Return (x, y) of the center of cell containing provided text 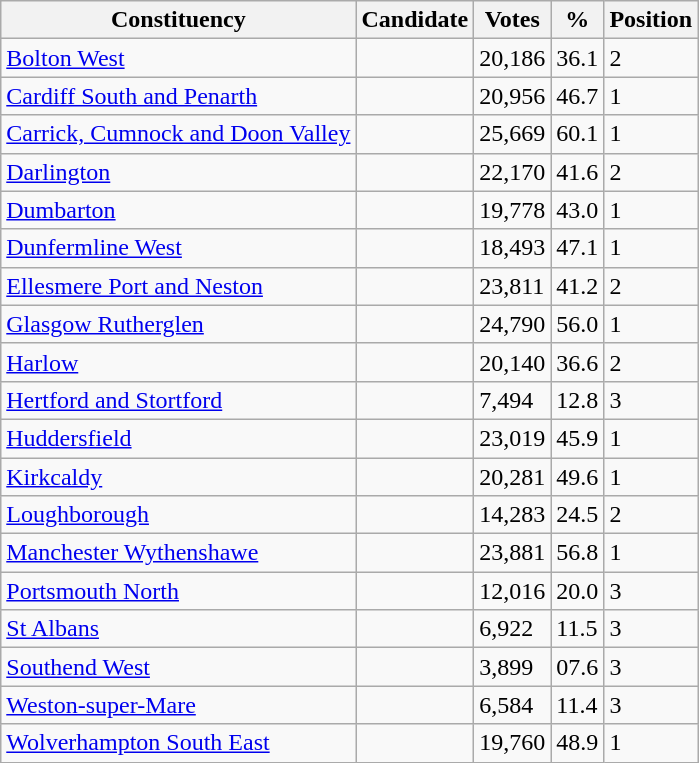
Bolton West (178, 58)
20,956 (512, 96)
47.1 (578, 248)
Position (651, 20)
14,283 (512, 515)
Southend West (178, 667)
Cardiff South and Penarth (178, 96)
43.0 (578, 210)
07.6 (578, 667)
24.5 (578, 515)
20,186 (512, 58)
12.8 (578, 400)
18,493 (512, 248)
Dumbarton (178, 210)
23,811 (512, 286)
48.9 (578, 743)
23,881 (512, 553)
24,790 (512, 324)
Votes (512, 20)
% (578, 20)
Carrick, Cumnock and Doon Valley (178, 134)
60.1 (578, 134)
Candidate (415, 20)
20,140 (512, 362)
Dunfermline West (178, 248)
Hertford and Stortford (178, 400)
19,760 (512, 743)
56.8 (578, 553)
6,584 (512, 705)
41.2 (578, 286)
41.6 (578, 172)
11.5 (578, 629)
19,778 (512, 210)
Portsmouth North (178, 591)
Loughborough (178, 515)
12,016 (512, 591)
25,669 (512, 134)
6,922 (512, 629)
11.4 (578, 705)
46.7 (578, 96)
36.6 (578, 362)
7,494 (512, 400)
St Albans (178, 629)
Glasgow Rutherglen (178, 324)
Darlington (178, 172)
Huddersfield (178, 438)
45.9 (578, 438)
36.1 (578, 58)
Manchester Wythenshawe (178, 553)
22,170 (512, 172)
20,281 (512, 477)
Harlow (178, 362)
49.6 (578, 477)
3,899 (512, 667)
56.0 (578, 324)
Ellesmere Port and Neston (178, 286)
Kirkcaldy (178, 477)
23,019 (512, 438)
Constituency (178, 20)
20.0 (578, 591)
Wolverhampton South East (178, 743)
Weston-super-Mare (178, 705)
